For the text-containing cell, return its midpoint in [x, y] coordinate format. 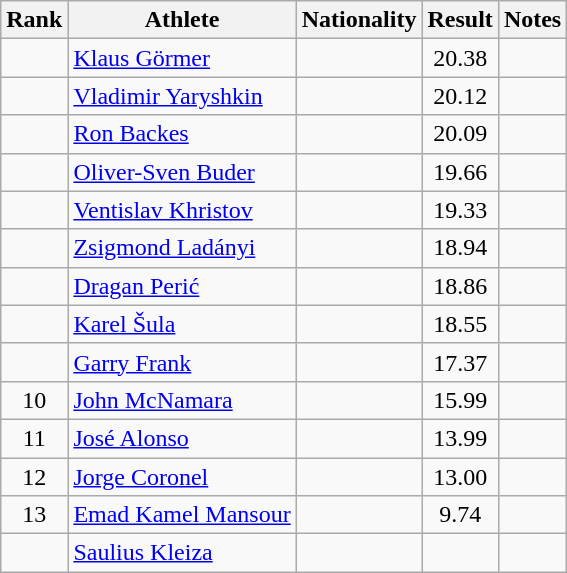
19.33 [460, 210]
Zsigmond Ladányi [182, 248]
17.37 [460, 362]
10 [34, 400]
Notes [532, 20]
18.55 [460, 324]
Emad Kamel Mansour [182, 515]
12 [34, 477]
13.99 [460, 438]
Nationality [359, 20]
19.66 [460, 172]
13.00 [460, 477]
Garry Frank [182, 362]
15.99 [460, 400]
Ron Backes [182, 134]
18.94 [460, 248]
Vladimir Yaryshkin [182, 96]
20.12 [460, 96]
John McNamara [182, 400]
Athlete [182, 20]
Jorge Coronel [182, 477]
Dragan Perić [182, 286]
Karel Šula [182, 324]
18.86 [460, 286]
Oliver-Sven Buder [182, 172]
Result [460, 20]
11 [34, 438]
José Alonso [182, 438]
Ventislav Khristov [182, 210]
20.38 [460, 58]
Rank [34, 20]
Saulius Kleiza [182, 553]
9.74 [460, 515]
Klaus Görmer [182, 58]
20.09 [460, 134]
13 [34, 515]
